Output the [x, y] coordinate of the center of the cell containing the given text.  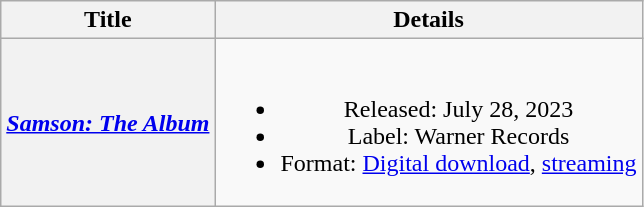
Samson: The Album [108, 122]
Details [428, 20]
Title [108, 20]
Released: July 28, 2023Label: Warner RecordsFormat: Digital download, streaming [428, 122]
